Identify which cell holds the provided text, then report its (x, y) central coordinate. 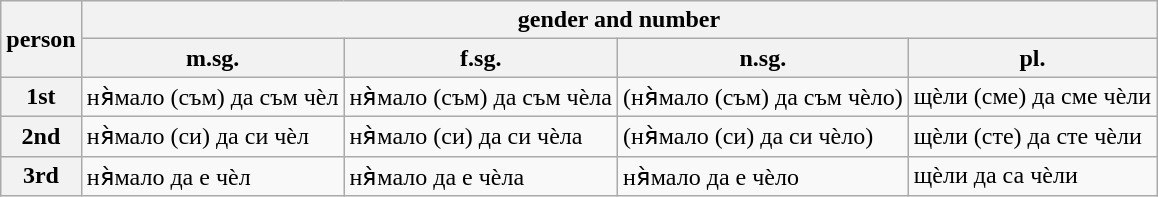
ня̀мало (си) да си чѐлa (480, 136)
ня̀мало да е чѐлa (480, 176)
ня̀мало (си) да си чѐл (212, 136)
pl. (1032, 58)
ня̀мало да е чѐлo (762, 176)
ня̀мало да е чѐл (212, 176)
щѐли (сме) да сме чѐли (1032, 97)
person (41, 39)
1st (41, 97)
ня̀мало (съм) да съм чѐлa (480, 97)
2nd (41, 136)
n.sg. (762, 58)
3rd (41, 176)
(ня̀мало (съм) да съм чѐлo) (762, 97)
m.sg. (212, 58)
щѐли (сте) да сте чѐли (1032, 136)
gender and number (619, 20)
щѐли да са чѐли (1032, 176)
(ня̀мало (си) да си чѐлo) (762, 136)
f.sg. (480, 58)
ня̀мало (съм) да съм чѐл (212, 97)
